Find where the given text appears and provide that cell's center as (X, Y) coordinate. 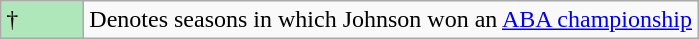
Denotes seasons in which Johnson won an ABA championship (391, 20)
† (42, 20)
